Locate the cell with the specified text and output its (X, Y) center coordinate. 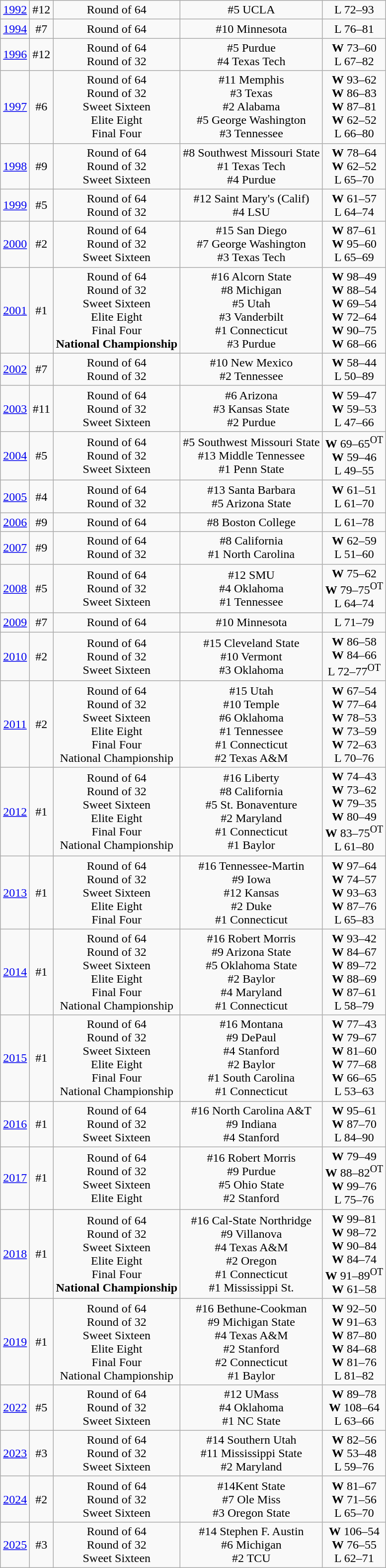
W 97–64 W 74–57 W 93–63 W 87–76 L 65–83 (354, 893)
W 89–78W 108–64 L 63–66 (354, 1407)
2014 (15, 972)
#14Kent State#7 Ole Miss#3 Oregon State (251, 1499)
2023 (15, 1453)
W 93–62W 86–83W 87–81W 62–52L 66–80 (354, 107)
#4 (42, 496)
W 73–60L 67–82 (354, 55)
#12 SMU#4 Oklahoma#1 Tennessee (251, 589)
1996 (15, 55)
L 72–93 (354, 10)
#6 Arizona #3 Kansas State#2 Purdue (251, 408)
W 61–57L 64–74 (354, 205)
2016 (15, 1124)
#16 Tennessee-Martin #9 Iowa #12 Kansas #2 Duke #1 Connecticut (251, 893)
W 67–54 W 77–64W 78–53W 73–59W 72–63L 70–76 (354, 724)
1994 (15, 29)
W 99–81 W 98–72W 90–84 W 84–74 W 91–89OT W 61–58 (354, 1254)
1992 (15, 10)
2013 (15, 893)
#12 UMass#4 Oklahoma#1 NC State (251, 1407)
W 79–49 W 88–82OTW 99–76 L 75–76 (354, 1178)
W 92–50 W 91–63 W 87–80 W 84–68 W 81–76 L 81–82 (354, 1342)
#5 Purdue#4 Texas Tech (251, 55)
W 93–42 W 84–67W 89–72 W 88–69W 87–61 L 58–79 (354, 972)
2022 (15, 1407)
Round of 64Round of 32Sweet SixteenElite EightFinal Four National Championship (117, 1342)
W 74–43 W 73–62W 79–35W 80–49W 83–75OT L 61–80 (354, 812)
W 106–54W 76–55L 62–71 (354, 1545)
2004 (15, 456)
2003 (15, 408)
#14 Southern Utah#11 Mississippi State#2 Maryland (251, 1453)
#16 Cal-State Northridge#9 Villanova #4 Texas A&M #2 Oregon #1 Connecticut #1 Mississippi St. (251, 1254)
2002 (15, 369)
W 95–61W 87–70 L 84–90 (354, 1124)
#5 UCLA (251, 10)
#16 Liberty #8 California #5 St. Bonaventure #2 Maryland #1 Connecticut #1 Baylor (251, 812)
2008 (15, 589)
W 98–49W 88–54W 69–54W 72–64W 90–75W 68–66 (354, 310)
#16 Bethune-Cookman #9 Michigan State #4 Texas A&M #2 Stanford #2 Connecticut #1 Baylor (251, 1342)
W 87–61W 95–60L 65–69 (354, 244)
#11 (42, 408)
1998 (15, 166)
W 86–58W 84–66L 72–77OT (354, 656)
2001 (15, 310)
#16 Montana #9 DePaul #4 Stanford #2 Baylor #1 South Carolina #1 Connecticut (251, 1058)
W 69–65OTW 59–46L 49–55 (354, 456)
2009 (15, 623)
2011 (15, 724)
W 75–62W 79–75OTL 64–74 (354, 589)
W 58–44L 50–89 (354, 369)
W 77–43 W 79–67W 81–60 W 77–68 W 66–65 L 53–63 (354, 1058)
2012 (15, 812)
#16 Robert Morris #9 Arizona State #5 Oklahoma State #2 Baylor #4 Maryland #1 Connecticut (251, 972)
#15 Utah #10 Temple #6 Oklahoma #1 Tennessee #1 Connecticut #2 Texas A&M (251, 724)
2005 (15, 496)
#6 (42, 107)
Round of 64Round of 32Sweet SixteenElite Eight (117, 1178)
1999 (15, 205)
2010 (15, 656)
2000 (15, 244)
2025 (15, 1545)
2015 (15, 1058)
#12 Saint Mary's (Calif)#4 LSU (251, 205)
W 82–56W 53–48 L 59–76 (354, 1453)
#16 Alcorn State#8 Michigan#5 Utah#3 Vanderbilt #1 Connecticut #3 Purdue (251, 310)
#11 Memphis#3 Texas#2 Alabama#5 George Washington #3 Tennessee (251, 107)
L 61–78 (354, 522)
#15 San Diego#7 George Washington#3 Texas Tech (251, 244)
#8 Boston College (251, 522)
2019 (15, 1342)
2006 (15, 522)
#5 Southwest Missouri State #13 Middle Tennessee#1 Penn State (251, 456)
#8 Southwest Missouri State#1 Texas Tech#4 Purdue (251, 166)
1997 (15, 107)
#16 North Carolina A&T #9 Indiana #4 Stanford (251, 1124)
W 62–59L 51–60 (354, 548)
2018 (15, 1254)
W 78–64W 62–52L 65–70 (354, 166)
L 76–81 (354, 29)
W 61–51L 61–70 (354, 496)
#8 California #1 North Carolina (251, 548)
#10 New Mexico#2 Tennessee (251, 369)
L 71–79 (354, 623)
#16 Robert Morris #9 Purdue #5 Ohio State #2 Stanford (251, 1178)
2024 (15, 1499)
W 59–47W 59–53L 47–66 (354, 408)
W 81–67W 71–56 L 65–70 (354, 1499)
#13 Santa Barbara #5 Arizona State (251, 496)
#15 Cleveland State#10 Vermont#3 Oklahoma (251, 656)
2017 (15, 1178)
#14 Stephen F. Austin#6 Michigan#2 TCU (251, 1545)
2007 (15, 548)
